From the cell containing the given text, extract its center point as [x, y] coordinate. 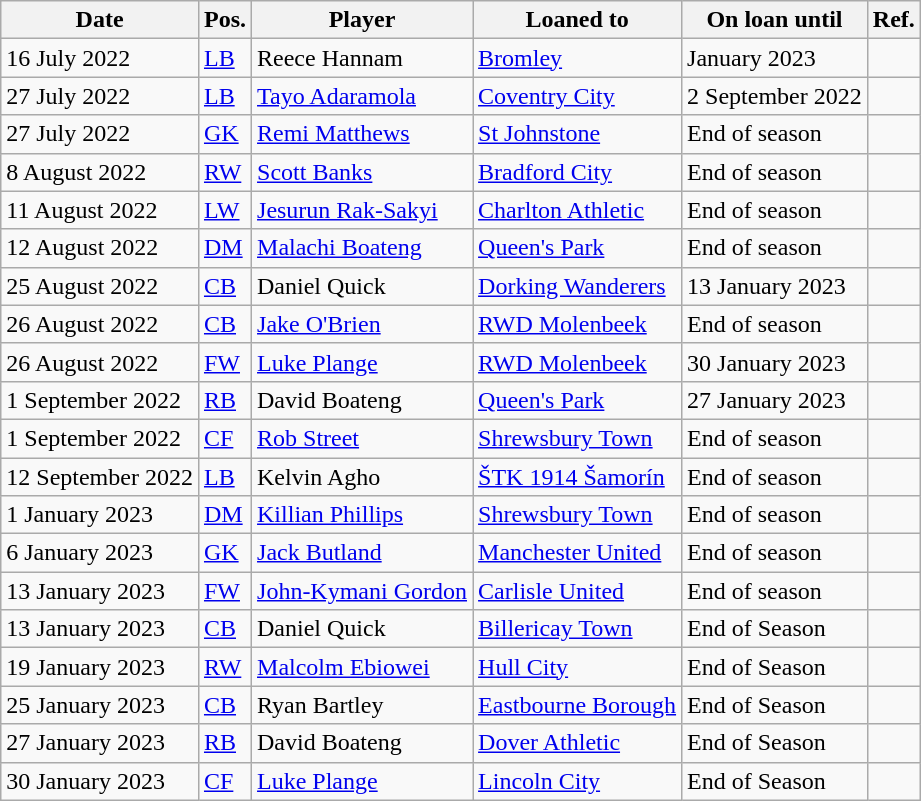
Coventry City [578, 96]
25 August 2022 [100, 286]
John-Kymani Gordon [362, 591]
On loan until [775, 20]
2 September 2022 [775, 96]
11 August 2022 [100, 210]
Dover Athletic [578, 743]
16 July 2022 [100, 58]
Player [362, 20]
Charlton Athletic [578, 210]
St Johnstone [578, 134]
Killian Phillips [362, 515]
Rob Street [362, 438]
25 January 2023 [100, 705]
Tayo Adaramola [362, 96]
Manchester United [578, 553]
Bromley [578, 58]
19 January 2023 [100, 667]
Carlisle United [578, 591]
1 January 2023 [100, 515]
Malachi Boateng [362, 248]
8 August 2022 [100, 172]
Ref. [894, 20]
Date [100, 20]
Ryan Bartley [362, 705]
ŠTK 1914 Šamorín [578, 477]
6 January 2023 [100, 553]
January 2023 [775, 58]
12 August 2022 [100, 248]
Hull City [578, 667]
Bradford City [578, 172]
LW [224, 210]
Scott Banks [362, 172]
Jesurun Rak-Sakyi [362, 210]
Remi Matthews [362, 134]
Reece Hannam [362, 58]
Pos. [224, 20]
12 September 2022 [100, 477]
Malcolm Ebiowei [362, 667]
Dorking Wanderers [578, 286]
Loaned to [578, 20]
Lincoln City [578, 781]
Kelvin Agho [362, 477]
Billericay Town [578, 629]
Eastbourne Borough [578, 705]
Jack Butland [362, 553]
Jake O'Brien [362, 324]
